For the text-containing cell, return its midpoint in [x, y] coordinate format. 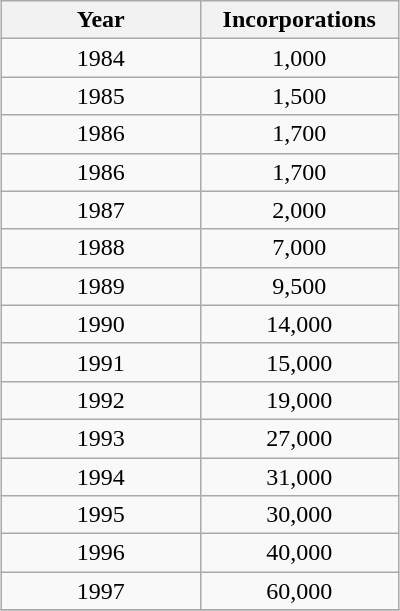
1993 [100, 438]
27,000 [300, 438]
1991 [100, 362]
60,000 [300, 591]
1,000 [300, 58]
1996 [100, 553]
1985 [100, 96]
1990 [100, 324]
15,000 [300, 362]
2,000 [300, 210]
30,000 [300, 515]
1988 [100, 248]
1989 [100, 286]
1987 [100, 210]
1997 [100, 591]
Year [100, 20]
7,000 [300, 248]
19,000 [300, 400]
1,500 [300, 96]
9,500 [300, 286]
40,000 [300, 553]
1995 [100, 515]
1984 [100, 58]
Incorporations [300, 20]
1992 [100, 400]
14,000 [300, 324]
1994 [100, 477]
31,000 [300, 477]
